Pinpoint the cell where the given text exists, returning its [x, y] midpoint coordinate. 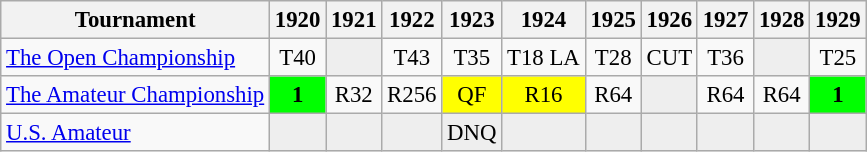
T35 [472, 58]
U.S. Amateur [136, 133]
R32 [354, 95]
1927 [725, 20]
R16 [544, 95]
1925 [613, 20]
The Open Championship [136, 58]
T36 [725, 58]
The Amateur Championship [136, 95]
T18 LA [544, 58]
Tournament [136, 20]
T28 [613, 58]
T40 [298, 58]
R256 [412, 95]
1926 [669, 20]
DNQ [472, 133]
1924 [544, 20]
1920 [298, 20]
1928 [782, 20]
1929 [838, 20]
T43 [412, 58]
1921 [354, 20]
1922 [412, 20]
T25 [838, 58]
QF [472, 95]
1923 [472, 20]
CUT [669, 58]
